Return (X, Y) of the center of cell containing provided text 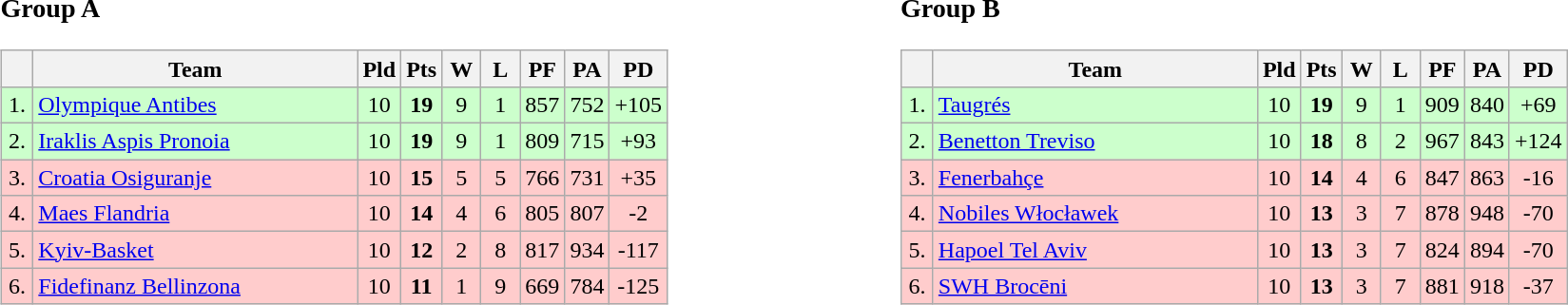
731 (588, 178)
+69 (1539, 105)
948 (1487, 214)
Nobiles Włocławek (1095, 214)
863 (1487, 178)
824 (1442, 250)
+35 (639, 178)
840 (1487, 105)
12 (422, 250)
Fenerbahçe (1095, 178)
Olympique Antibes (196, 105)
967 (1442, 142)
-125 (639, 286)
-37 (1539, 286)
Hapoel Tel Aviv (1095, 250)
857 (542, 105)
752 (588, 105)
807 (588, 214)
Croatia Osiguranje (196, 178)
669 (542, 286)
894 (1487, 250)
11 (422, 286)
Benetton Treviso (1095, 142)
+105 (639, 105)
Fidefinanz Bellinzona (196, 286)
18 (1322, 142)
881 (1442, 286)
918 (1487, 286)
784 (588, 286)
809 (542, 142)
715 (588, 142)
-2 (639, 214)
909 (1442, 105)
+124 (1539, 142)
SWH Brocēni (1095, 286)
Taugrés (1095, 105)
843 (1487, 142)
934 (588, 250)
766 (542, 178)
-117 (639, 250)
Kyiv-Basket (196, 250)
805 (542, 214)
-16 (1539, 178)
Maes Flandria (196, 214)
817 (542, 250)
847 (1442, 178)
Iraklis Aspis Pronoia (196, 142)
878 (1442, 214)
+93 (639, 142)
15 (422, 178)
